Find where the given text appears and provide that cell's center as [x, y] coordinate. 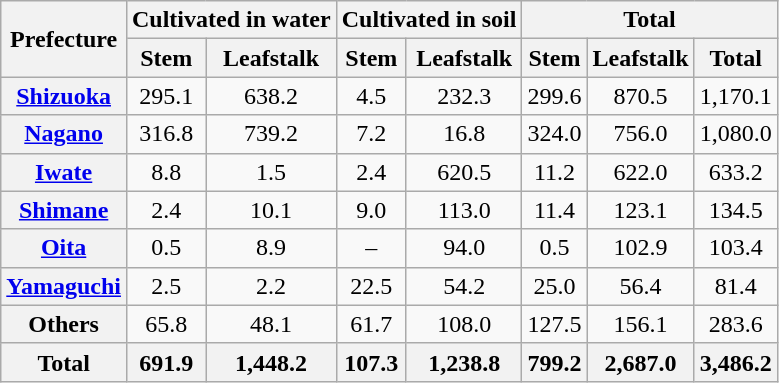
4.5 [371, 96]
156.1 [640, 324]
22.5 [371, 286]
Shizuoka [64, 96]
– [371, 248]
299.6 [554, 96]
94.0 [464, 248]
Others [64, 324]
127.5 [554, 324]
1,238.8 [464, 362]
123.1 [640, 210]
81.4 [736, 286]
691.9 [166, 362]
Yamaguchi [64, 286]
Iwate [64, 172]
Cultivated in water [231, 20]
2,687.0 [640, 362]
870.5 [640, 96]
56.4 [640, 286]
7.2 [371, 134]
103.4 [736, 248]
16.8 [464, 134]
61.7 [371, 324]
9.0 [371, 210]
1,170.1 [736, 96]
8.8 [166, 172]
Nagano [64, 134]
799.2 [554, 362]
10.1 [271, 210]
232.3 [464, 96]
283.6 [736, 324]
1,080.0 [736, 134]
54.2 [464, 286]
11.2 [554, 172]
620.5 [464, 172]
134.5 [736, 210]
324.0 [554, 134]
48.1 [271, 324]
638.2 [271, 96]
11.4 [554, 210]
295.1 [166, 96]
Cultivated in soil [429, 20]
1.5 [271, 172]
65.8 [166, 324]
8.9 [271, 248]
756.0 [640, 134]
3,486.2 [736, 362]
1,448.2 [271, 362]
2.5 [166, 286]
113.0 [464, 210]
316.8 [166, 134]
633.2 [736, 172]
2.2 [271, 286]
Oita [64, 248]
107.3 [371, 362]
622.0 [640, 172]
739.2 [271, 134]
25.0 [554, 286]
Prefecture [64, 39]
102.9 [640, 248]
108.0 [464, 324]
Shimane [64, 210]
